Extract the [X, Y] coordinate from the center of the cell holding the provided text.  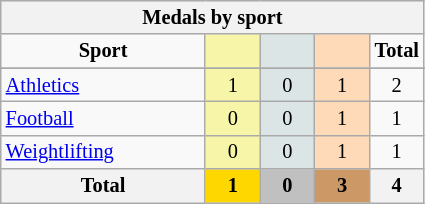
Football [104, 118]
Weightlifting [104, 152]
Sport [104, 51]
4 [396, 186]
3 [342, 186]
2 [396, 85]
Athletics [104, 85]
Medals by sport [212, 17]
